For the text-containing cell, return its midpoint in [X, Y] coordinate format. 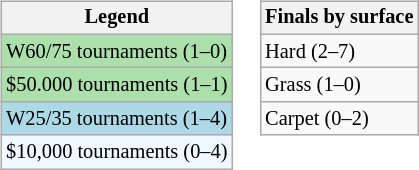
Hard (2–7) [339, 51]
W60/75 tournaments (1–0) [116, 51]
Legend [116, 18]
Grass (1–0) [339, 85]
W25/35 tournaments (1–4) [116, 119]
Finals by surface [339, 18]
$10,000 tournaments (0–4) [116, 152]
Carpet (0–2) [339, 119]
$50.000 tournaments (1–1) [116, 85]
